Search for the cell housing the specified text and yield its (X, Y) center coordinate. 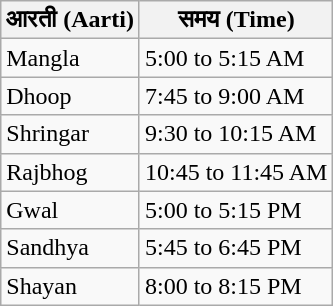
Shayan (70, 286)
Shringar (70, 134)
Mangla (70, 58)
आरती (Aarti) (70, 20)
5:00 to 5:15 AM (236, 58)
Gwal (70, 210)
8:00 to 8:15 PM (236, 286)
Sandhya (70, 248)
5:45 to 6:45 PM (236, 248)
Dhoop (70, 96)
5:00 to 5:15 PM (236, 210)
Rajbhog (70, 172)
10:45 to 11:45 AM (236, 172)
समय (Time) (236, 20)
9:30 to 10:15 AM (236, 134)
7:45 to 9:00 AM (236, 96)
